Identify which cell holds the provided text, then report its (x, y) central coordinate. 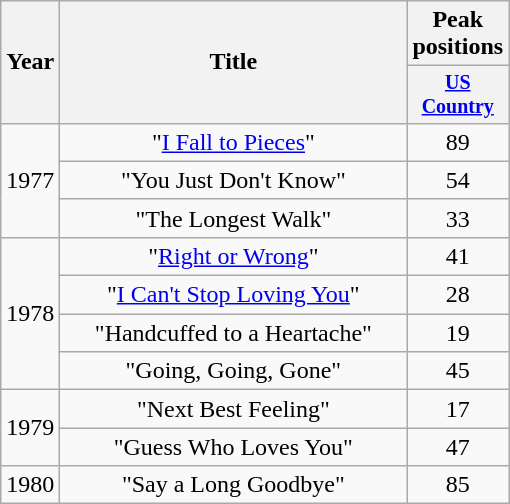
45 (458, 371)
Year (30, 62)
"Going, Going, Gone" (234, 371)
"The Longest Walk" (234, 218)
19 (458, 333)
1980 (30, 485)
"Guess Who Loves You" (234, 447)
85 (458, 485)
"Right or Wrong" (234, 256)
"Next Best Feeling" (234, 409)
"I Fall to Pieces" (234, 142)
1979 (30, 428)
Title (234, 62)
"Say a Long Goodbye" (234, 485)
28 (458, 295)
41 (458, 256)
33 (458, 218)
17 (458, 409)
"You Just Don't Know" (234, 180)
1977 (30, 180)
"Handcuffed to a Heartache" (234, 333)
1978 (30, 313)
47 (458, 447)
US Country (458, 94)
54 (458, 180)
"I Can't Stop Loving You" (234, 295)
89 (458, 142)
Peak positions (458, 34)
